Search for the cell housing the specified text and yield its (x, y) center coordinate. 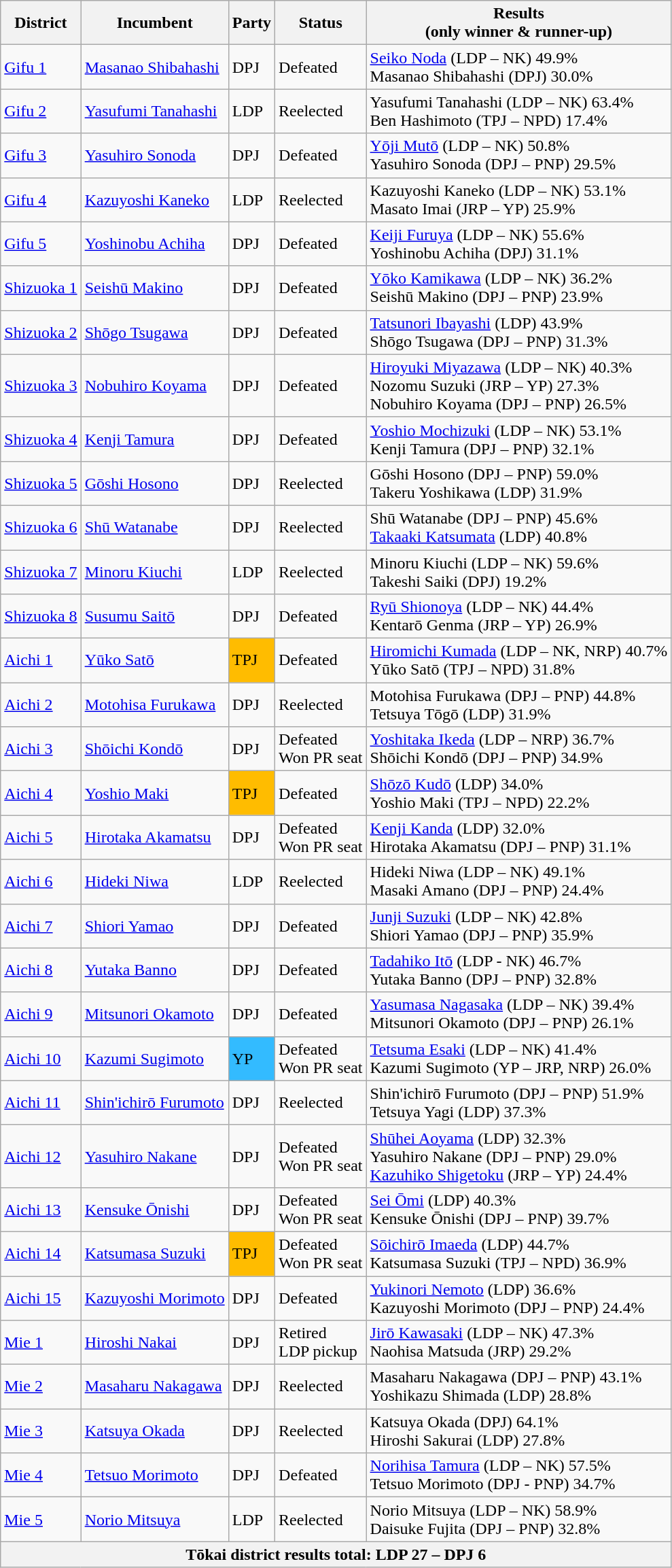
Yōji Mutō (LDP – NK) 50.8%Yasuhiro Sonoda (DPJ – PNP) 29.5% (519, 155)
Shōichi Kondō (155, 749)
Aichi 14 (41, 1254)
Hiroshi Nakai (155, 1342)
Junji Suzuki (LDP – NK) 42.8%Shiori Yamao (DPJ – PNP) 35.9% (519, 926)
Keiji Furuya (LDP – NK) 55.6%Yoshinobu Achiha (DPJ) 31.1% (519, 243)
District (41, 23)
Gōshi Hosono (DPJ – PNP) 59.0%Takeru Yoshikawa (LDP) 31.9% (519, 483)
Yasuhiro Sonoda (155, 155)
Aichi 10 (41, 1058)
Gifu 4 (41, 200)
Tadahiko Itō (LDP - NK) 46.7%Yutaka Banno (DPJ – PNP) 32.8% (519, 970)
Aichi 6 (41, 881)
Shizuoka 7 (41, 571)
Seishū Makino (155, 288)
Mie 1 (41, 1342)
Aichi 2 (41, 704)
Gifu 5 (41, 243)
Aichi 11 (41, 1103)
Aichi 1 (41, 661)
Kazuyoshi Kaneko (LDP – NK) 53.1%Masato Imai (JRP – YP) 25.9% (519, 200)
Aichi 8 (41, 970)
Hideki Niwa (LDP – NK) 49.1%Masaki Amano (DPJ – PNP) 24.4% (519, 881)
Kazuyoshi Morimoto (155, 1297)
YP (251, 1058)
Shiori Yamao (155, 926)
Tetsuma Esaki (LDP – NK) 41.4%Kazumi Sugimoto (YP – JRP, NRP) 26.0% (519, 1058)
Motohisa Furukawa (155, 704)
Susumu Saitō (155, 616)
Shū Watanabe (155, 528)
Hiroyuki Miyazawa (LDP – NK) 40.3%Nozomu Suzuki (JRP – YP) 27.3%Nobuhiro Koyama (DPJ – PNP) 26.5% (519, 386)
Norio Mitsuya (LDP – NK) 58.9%Daisuke Fujita (DPJ – PNP) 32.8% (519, 1519)
Kazuyoshi Kaneko (155, 200)
Yasufumi Tanahashi (155, 112)
Kenji Tamura (155, 439)
Hideki Niwa (155, 881)
Tatsunori Ibayashi (LDP) 43.9%Shōgo Tsugawa (DPJ – PNP) 31.3% (519, 332)
Gifu 2 (41, 112)
Katsumasa Suzuki (155, 1254)
Norihisa Tamura (LDP – NK) 57.5%Tetsuo Morimoto (DPJ - PNP) 34.7% (519, 1476)
Yoshitaka Ikeda (LDP – NRP) 36.7%Shōichi Kondō (DPJ – PNP) 34.9% (519, 749)
Gifu 1 (41, 67)
Aichi 3 (41, 749)
Seiko Noda (LDP – NK) 49.9%Masanao Shibahashi (DPJ) 30.0% (519, 67)
Aichi 9 (41, 1015)
Mie 4 (41, 1476)
Mie 3 (41, 1431)
Kazumi Sugimoto (155, 1058)
Yūko Satō (155, 661)
Shū Watanabe (DPJ – PNP) 45.6%Takaaki Katsumata (LDP) 40.8% (519, 528)
Masanao Shibahashi (155, 67)
Aichi 4 (41, 793)
Shin'ichirō Furumoto (DPJ – PNP) 51.9%Tetsuya Yagi (LDP) 37.3% (519, 1103)
Masaharu Nakagawa (155, 1387)
Minoru Kiuchi (155, 571)
Kenji Kanda (LDP) 32.0%Hirotaka Akamatsu (DPJ – PNP) 31.1% (519, 838)
Party (251, 23)
Yoshinobu Achiha (155, 243)
Hiromichi Kumada (LDP – NK, NRP) 40.7%Yūko Satō (TPJ – NPD) 31.8% (519, 661)
Shūhei Aoyama (LDP) 32.3%Yasuhiro Nakane (DPJ – PNP) 29.0%Kazuhiko Shigetoku (JRP – YP) 24.4% (519, 1156)
Shōgo Tsugawa (155, 332)
Shizuoka 5 (41, 483)
Tōkai district results total: LDP 27 – DPJ 6 (336, 1554)
Sei Ōmi (LDP) 40.3%Kensuke Ōnishi (DPJ – PNP) 39.7% (519, 1209)
Mie 2 (41, 1387)
Aichi 5 (41, 838)
Jirō Kawasaki (LDP – NK) 47.3%Naohisa Matsuda (JRP) 29.2% (519, 1342)
Kensuke Ōnishi (155, 1209)
Yasumasa Nagasaka (LDP – NK) 39.4%Mitsunori Okamoto (DPJ – PNP) 26.1% (519, 1015)
Shin'ichirō Furumoto (155, 1103)
Yoshio Maki (155, 793)
Motohisa Furukawa (DPJ – PNP) 44.8%Tetsuya Tōgō (LDP) 31.9% (519, 704)
Shizuoka 1 (41, 288)
Aichi 13 (41, 1209)
Minoru Kiuchi (LDP – NK) 59.6%Takeshi Saiki (DPJ) 19.2% (519, 571)
Tetsuo Morimoto (155, 1476)
Incumbent (155, 23)
Aichi 15 (41, 1297)
Yutaka Banno (155, 970)
Mie 5 (41, 1519)
Shizuoka 3 (41, 386)
Hirotaka Akamatsu (155, 838)
Norio Mitsuya (155, 1519)
Shizuoka 8 (41, 616)
Yōko Kamikawa (LDP – NK) 36.2%Seishū Makino (DPJ – PNP) 23.9% (519, 288)
Aichi 7 (41, 926)
Shizuoka 6 (41, 528)
Gifu 3 (41, 155)
Status (321, 23)
Gōshi Hosono (155, 483)
Yoshio Mochizuki (LDP – NK) 53.1%Kenji Tamura (DPJ – PNP) 32.1% (519, 439)
Shizuoka 4 (41, 439)
Results(only winner & runner-up) (519, 23)
Yasufumi Tanahashi (LDP – NK) 63.4%Ben Hashimoto (TPJ – NPD) 17.4% (519, 112)
Katsuya Okada (155, 1431)
Shōzō Kudō (LDP) 34.0%Yoshio Maki (TPJ – NPD) 22.2% (519, 793)
Nobuhiro Koyama (155, 386)
Sōichirō Imaeda (LDP) 44.7%Katsumasa Suzuki (TPJ – NPD) 36.9% (519, 1254)
Ryū Shionoya (LDP – NK) 44.4%Kentarō Genma (JRP – YP) 26.9% (519, 616)
Yasuhiro Nakane (155, 1156)
Yukinori Nemoto (LDP) 36.6%Kazuyoshi Morimoto (DPJ – PNP) 24.4% (519, 1297)
Shizuoka 2 (41, 332)
Katsuya Okada (DPJ) 64.1%Hiroshi Sakurai (LDP) 27.8% (519, 1431)
Aichi 12 (41, 1156)
Masaharu Nakagawa (DPJ – PNP) 43.1%Yoshikazu Shimada (LDP) 28.8% (519, 1387)
Mitsunori Okamoto (155, 1015)
RetiredLDP pickup (321, 1342)
